From the cell containing the given text, extract its center point as [X, Y] coordinate. 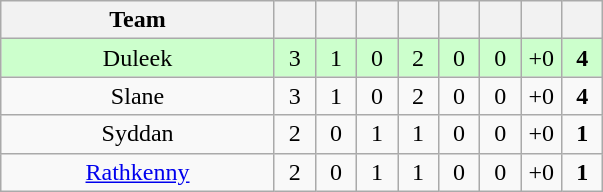
Slane [138, 96]
Team [138, 20]
Duleek [138, 58]
Syddan [138, 134]
Rathkenny [138, 172]
